From the cell containing the given text, extract its center point as [x, y] coordinate. 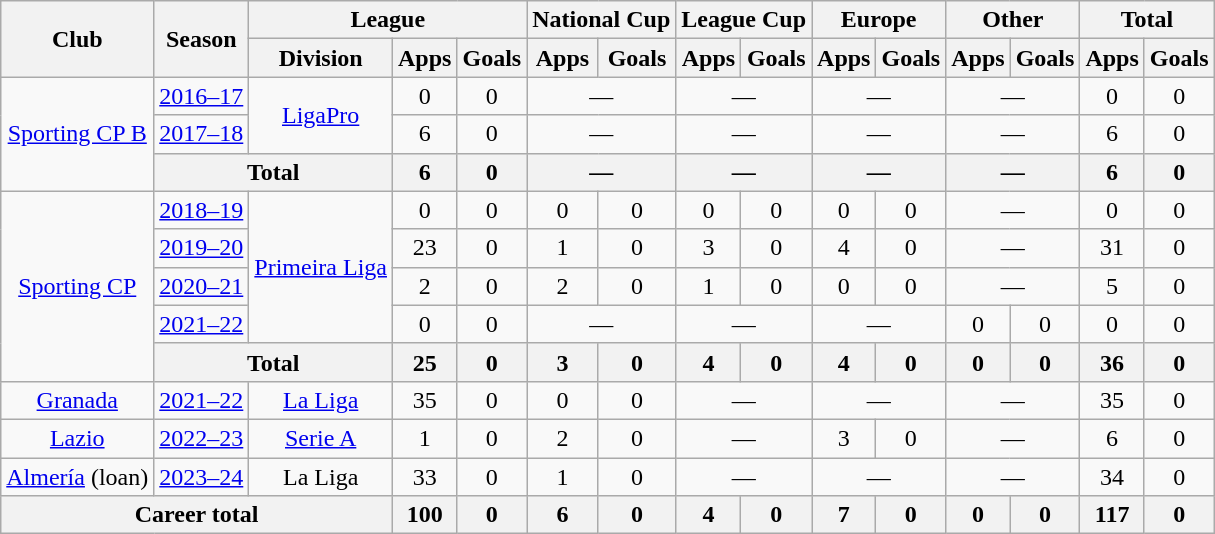
League [388, 20]
25 [425, 362]
Sporting CP B [78, 134]
Europe [879, 20]
2017–18 [202, 134]
31 [1112, 248]
Lazio [78, 438]
34 [1112, 477]
Division [321, 58]
2020–21 [202, 286]
23 [425, 248]
Granada [78, 400]
100 [425, 515]
Season [202, 39]
Career total [197, 515]
2018–19 [202, 210]
7 [844, 515]
Primeira Liga [321, 267]
2023–24 [202, 477]
117 [1112, 515]
5 [1112, 286]
36 [1112, 362]
Serie A [321, 438]
Club [78, 39]
LigaPro [321, 115]
2019–20 [202, 248]
2016–17 [202, 96]
National Cup [602, 20]
33 [425, 477]
2022–23 [202, 438]
Almería (loan) [78, 477]
Sporting CP [78, 286]
Other [1013, 20]
League Cup [744, 20]
